Return (X, Y) of the center of cell containing provided text 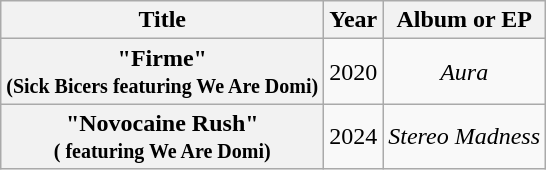
Title (162, 20)
Aura (464, 72)
2024 (354, 136)
Year (354, 20)
2020 (354, 72)
"Novocaine Rush"( featuring We Are Domi) (162, 136)
Album or EP (464, 20)
"Firme"(Sick Bicers featuring We Are Domi) (162, 72)
Stereo Madness (464, 136)
